Return the [X, Y] coordinate for the center point of the cell that contains the specified text.  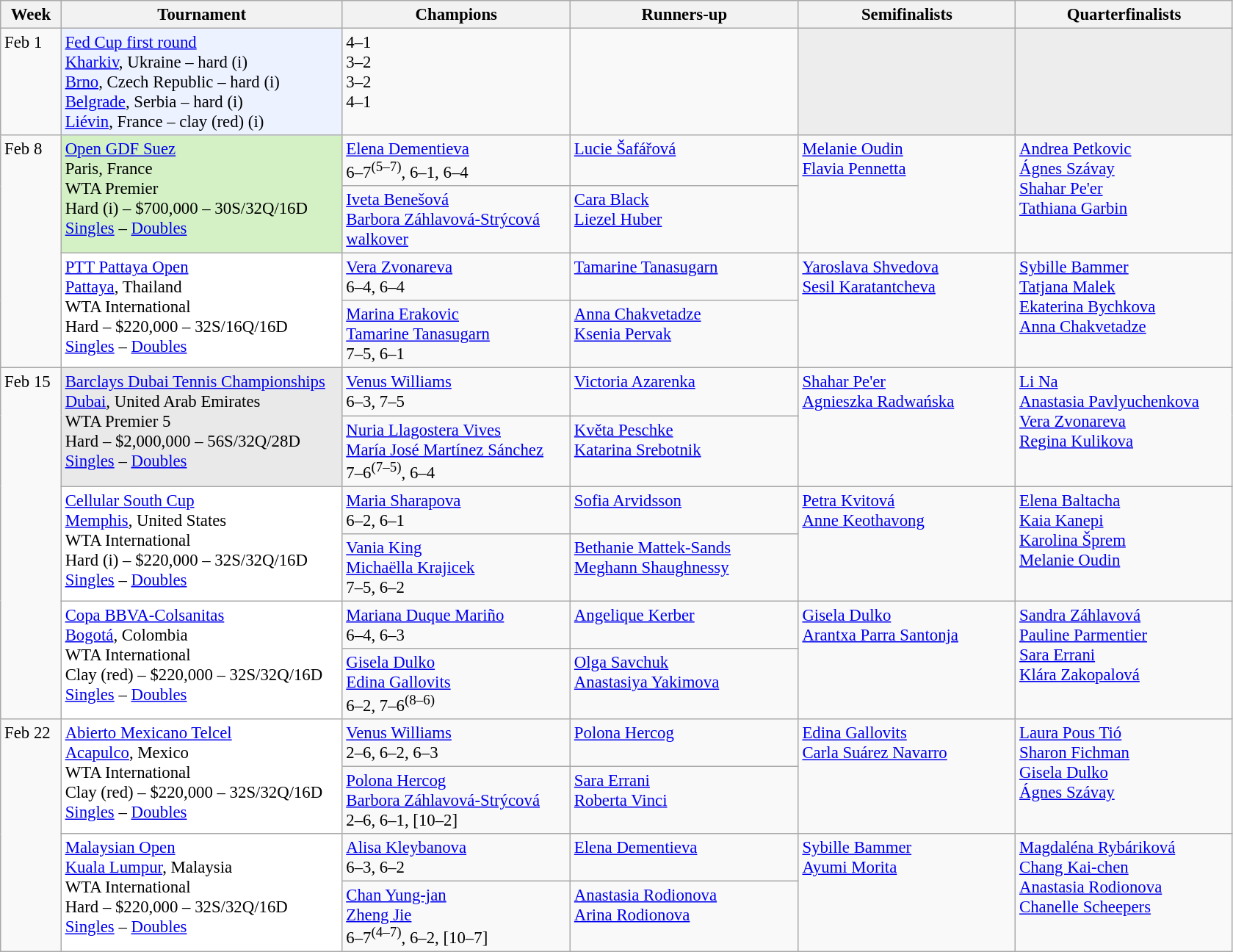
Champions [457, 15]
Iveta Benešová Barbora Záhlavová-Strýcováwalkover [457, 220]
Petra Kvitová Anne Keothavong [907, 544]
Sybille Bammer Ayumi Morita [907, 893]
Quarterfinalists [1124, 15]
Anastasia Rodionova Arina Rodionova [684, 917]
Open GDF Suez Paris, FranceWTA PremierHard (i) – $700,000 – 30S/32Q/16DSingles – Doubles [201, 194]
Laura Pous Tió Sharon Fichman Gisela Dulko Ágnes Szávay [1124, 776]
Vania King Michaëlla Krajicek7–5, 6–2 [457, 567]
Nuria Llagostera Vives María José Martínez Sánchez7–6(7–5), 6–4 [457, 451]
Tamarine Tanasugarn [684, 278]
Sybille Bammer Tatjana Malek Ekaterina Bychkova Anna Chakvetadze [1124, 311]
Li Na Anastasia Pavlyuchenkova Vera Zvonareva Regina Kulikova [1124, 428]
Feb 1 [31, 82]
Maria Sharapova6–2, 6–1 [457, 510]
Venus Williams2–6, 6–2, 6–3 [457, 743]
Marina Erakovic Tamarine Tanasugarn7–5, 6–1 [457, 335]
Melanie Oudin Flavia Pennetta [907, 194]
Lucie Šafářová [684, 160]
Květa Peschke Katarina Srebotnik [684, 451]
Chan Yung-jan Zheng Jie6–7(4–7), 6–2, [10–7] [457, 917]
Venus Williams6–3, 7–5 [457, 392]
Cara Black Liezel Huber [684, 220]
Mariana Duque Mariño6–4, 6–3 [457, 624]
Sandra Záhlavová Pauline Parmentier Sara Errani Klára Zakopalová [1124, 660]
Andrea Petkovic Ágnes Szávay Shahar Pe'er Tathiana Garbin [1124, 194]
Victoria Azarenka [684, 392]
Tournament [201, 15]
Gisela Dulko Edina Gallovits 6–2, 7–6(8–6) [457, 684]
Vera Zvonareva6–4, 6–4 [457, 278]
Runners-up [684, 15]
Feb 8 [31, 251]
Elena Baltacha Kaia Kanepi Karolina Šprem Melanie Oudin [1124, 544]
Polona Hercog Barbora Záhlavová-Strýcová2–6, 6–1, [10–2] [457, 800]
Week [31, 15]
Shahar Pe'er Agnieszka Radwańska [907, 428]
Elena Dementieva6–7(5–7), 6–1, 6–4 [457, 160]
Anna Chakvetadze Ksenia Pervak [684, 335]
Sara Errani Roberta Vinci [684, 800]
Feb 22 [31, 836]
Alisa Kleybanova6–3, 6–2 [457, 858]
PTT Pattaya Open Pattaya, ThailandWTA InternationalHard – $220,000 – 32S/16Q/16DSingles – Doubles [201, 311]
Polona Hercog [684, 743]
Elena Dementieva [684, 858]
Edina Gallovits Carla Suárez Navarro [907, 776]
4–1 3–2 3–2 4–1 [457, 82]
Sofia Arvidsson [684, 510]
Gisela Dulko Arantxa Parra Santonja [907, 660]
Olga Savchuk Anastasiya Yakimova [684, 684]
Magdaléna Rybáriková Chang Kai-chen Anastasia Rodionova Chanelle Scheepers [1124, 893]
Malaysian Open Kuala Lumpur, MalaysiaWTA InternationalHard – $220,000 – 32S/32Q/16DSingles – Doubles [201, 893]
Fed Cup first round Kharkiv, Ukraine – hard (i) Brno, Czech Republic – hard (i)Belgrade, Serbia – hard (i) Liévin, France – clay (red) (i) [201, 82]
Bethanie Mattek-Sands Meghann Shaughnessy [684, 567]
Feb 15 [31, 544]
Semifinalists [907, 15]
Copa BBVA-Colsanitas Bogotá, ColombiaWTA InternationalClay (red) – $220,000 – 32S/32Q/16DSingles – Doubles [201, 660]
Yaroslava Shvedova Sesil Karatantcheva [907, 311]
Barclays Dubai Tennis Championships Dubai, United Arab EmiratesWTA Premier 5Hard – $2,000,000 – 56S/32Q/28DSingles – Doubles [201, 428]
Abierto Mexicano Telcel Acapulco, MexicoWTA InternationalClay (red) – $220,000 – 32S/32Q/16DSingles – Doubles [201, 776]
Cellular South Cup Memphis, United StatesWTA InternationalHard (i) – $220,000 – 32S/32Q/16DSingles – Doubles [201, 544]
Angelique Kerber [684, 624]
